Detect which cell encompasses the target text, then output its (x, y) center coordinate. 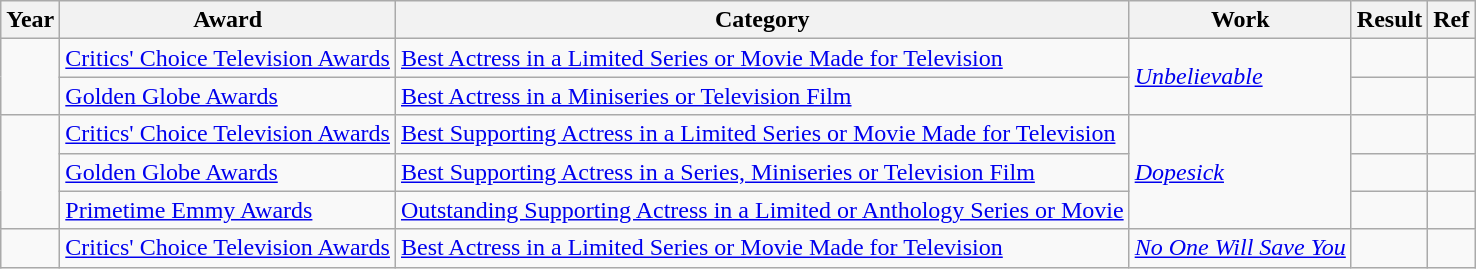
Dopesick (1240, 172)
Category (762, 20)
Best Supporting Actress in a Series, Miniseries or Television Film (762, 172)
Best Actress in a Miniseries or Television Film (762, 96)
Unbelievable (1240, 77)
Ref (1452, 20)
Outstanding Supporting Actress in a Limited or Anthology Series or Movie (762, 210)
Best Supporting Actress in a Limited Series or Movie Made for Television (762, 134)
Result (1389, 20)
Year (30, 20)
Work (1240, 20)
Primetime Emmy Awards (228, 210)
Award (228, 20)
No One Will Save You (1240, 248)
